Capture the cell that displays the provided text and extract its (x, y) central coordinate. 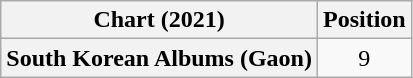
9 (364, 58)
South Korean Albums (Gaon) (160, 58)
Position (364, 20)
Chart (2021) (160, 20)
